Detect which cell encompasses the target text, then output its [X, Y] center coordinate. 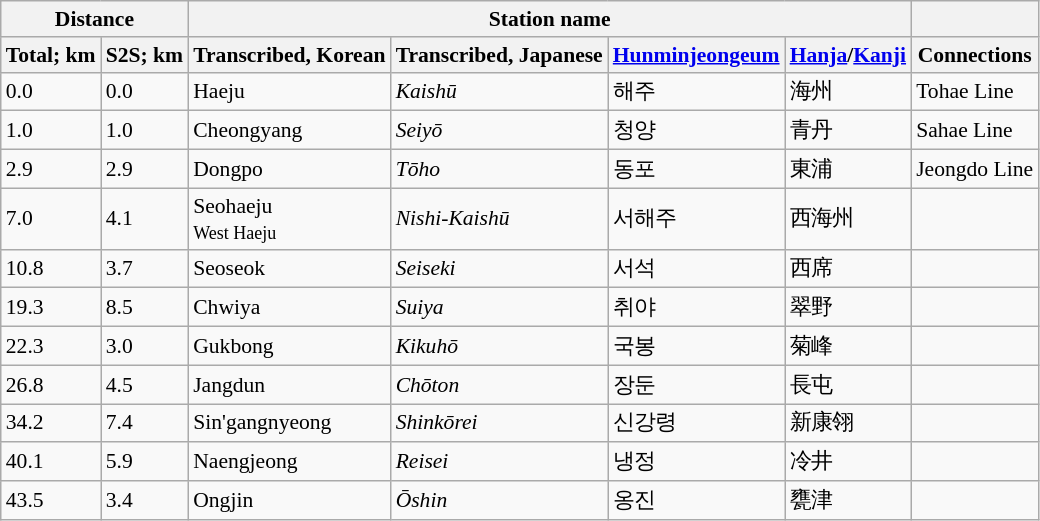
Seiyō [500, 130]
西席 [848, 268]
Naengjeong [289, 462]
장둔 [696, 384]
Dongpo [289, 170]
Tohae Line [974, 92]
Suiya [500, 308]
Chōton [500, 384]
3.4 [145, 500]
국봉 [696, 346]
8.5 [145, 308]
Transcribed, Japanese [500, 55]
新康翎 [848, 424]
海州 [848, 92]
Connections [974, 55]
Ōshin [500, 500]
서석 [696, 268]
Haeju [289, 92]
Ongjin [289, 500]
3.7 [145, 268]
Transcribed, Korean [289, 55]
Jangdun [289, 384]
Chwiya [289, 308]
신강령 [696, 424]
Reisei [500, 462]
Tōho [500, 170]
22.3 [51, 346]
3.0 [145, 346]
옹진 [696, 500]
청양 [696, 130]
취야 [696, 308]
4.1 [145, 218]
4.5 [145, 384]
Sahae Line [974, 130]
43.5 [51, 500]
동포 [696, 170]
19.3 [51, 308]
Jeongdo Line [974, 170]
Cheongyang [289, 130]
SeohaejuWest Haeju [289, 218]
Hunminjeongeum [696, 55]
Gukbong [289, 346]
甕津 [848, 500]
5.9 [145, 462]
冷井 [848, 462]
7.0 [51, 218]
40.1 [51, 462]
菊峰 [848, 346]
Station name [550, 19]
翠野 [848, 308]
青丹 [848, 130]
Seoseok [289, 268]
Sin'gangnyeong [289, 424]
Kaishū [500, 92]
냉정 [696, 462]
Seiseki [500, 268]
西海州 [848, 218]
10.8 [51, 268]
Kikuhō [500, 346]
長屯 [848, 384]
해주 [696, 92]
Shinkōrei [500, 424]
Hanja/Kanji [848, 55]
7.4 [145, 424]
東浦 [848, 170]
26.8 [51, 384]
서해주 [696, 218]
34.2 [51, 424]
Distance [94, 19]
S2S; km [145, 55]
Nishi-Kaishū [500, 218]
Total; km [51, 55]
